For the text-containing cell, return its midpoint in [x, y] coordinate format. 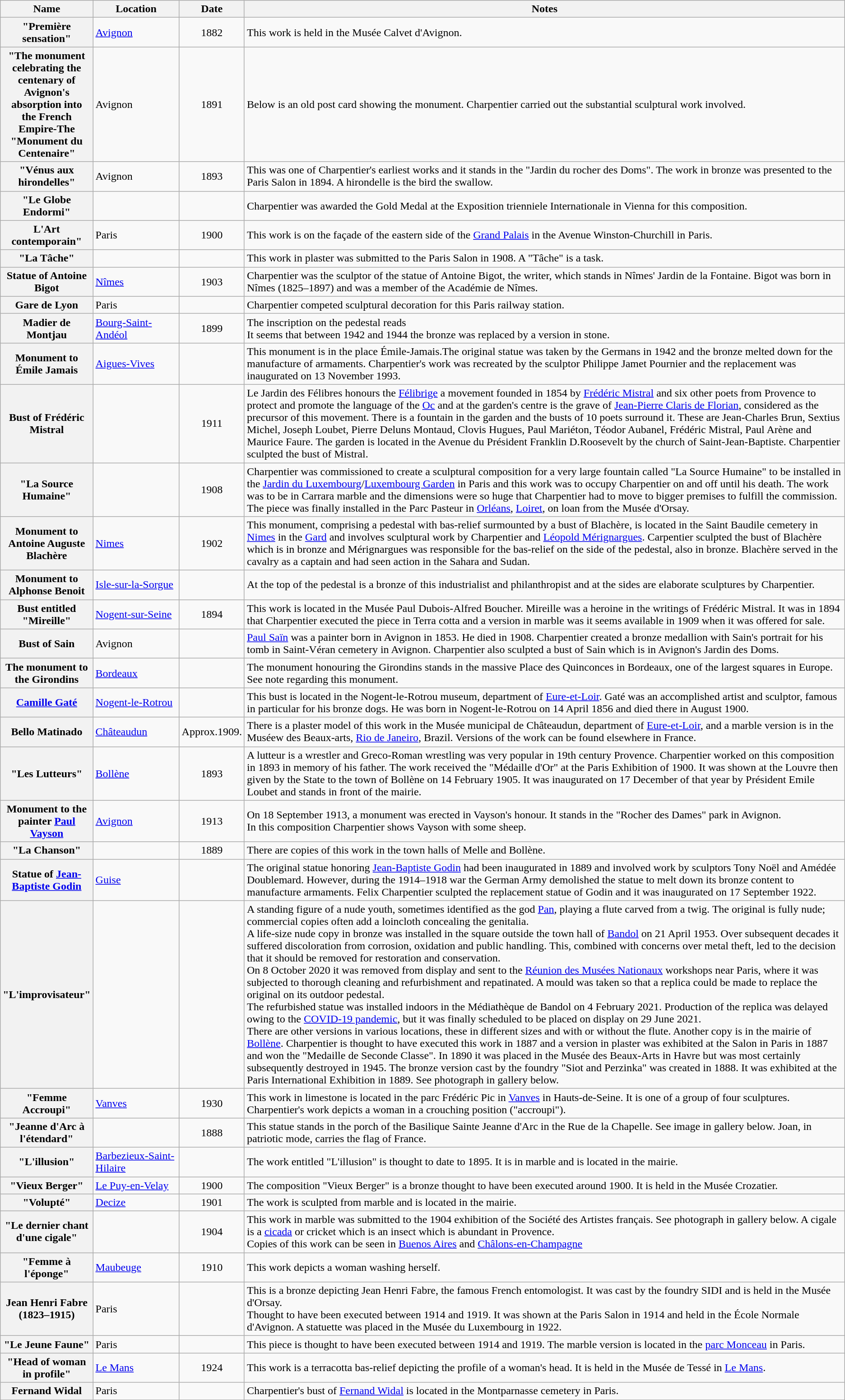
1888 [212, 1133]
This piece is thought to have been executed between 1914 and 1919. The marble version is located in the parc Monceau in Paris. [544, 1344]
Date [212, 9]
1924 [212, 1367]
Charpentier was awarded the Gold Medal at the Exposition trienniele Internationale in Vienna for this composition. [544, 206]
"Le Globe Endormi" [47, 206]
Nogent-le-Rotrou [136, 703]
1882 [212, 33]
"Le dernier chant d'une cigale" [47, 1232]
"Volupté" [47, 1203]
Camille Gaté [47, 703]
"La Tâche" [47, 258]
Nîmes [136, 282]
There are copies of this work in the town halls of Melle and Bollène. [544, 850]
Location [136, 9]
Maubeuge [136, 1267]
Guise [136, 880]
Le Puy-en-Velay [136, 1185]
"Femme à l'éponge" [47, 1267]
Monument to Antoine Auguste Blachère [47, 544]
"L'improvisateur" [47, 994]
Bordeaux [136, 673]
The composition "Vieux Berger" is a bronze thought to have been executed around 1900. It is held in the Musée Crozatier. [544, 1185]
Nimes [136, 544]
The work entitled "L'illusion" is thought to date to 1895. It is in marble and is located in the mairie. [544, 1162]
At the top of the pedestal is a bronze of this industrialist and philanthropist and at the sides are elaborate sculptures by Charpentier. [544, 585]
Bourg-Saint-Andéol [136, 328]
Charpentier's bust of Fernand Widal is located in the Montparnasse cemetery in Paris. [544, 1391]
This work depicts a woman washing herself. [544, 1267]
"Head of woman in profile" [47, 1367]
"Le Jeune Faune" [47, 1344]
1894 [212, 614]
Fernand Widal [47, 1391]
Bust entitled "Mireille" [47, 614]
Bello Matinado [47, 732]
Charpentier competed sculptural decoration for this Paris railway station. [544, 305]
The monument to the Girondins [47, 673]
Aigues-Vives [136, 364]
This work is a terracotta bas-relief depicting the profile of a woman's head. It is held in the Musée de Tessé in Le Mans. [544, 1367]
1913 [212, 821]
"The monument celebrating the centenary of Avignon's absorption into the French Empire-The "Monument du Centenaire" [47, 104]
1889 [212, 850]
Name [47, 9]
1910 [212, 1267]
L'Art contemporain" [47, 235]
This work in plaster was submitted to the Paris Salon in 1908. A "Tâche" is a task. [544, 258]
Notes [544, 9]
This work is on the façade of the eastern side of the Grand Palais in the Avenue Winston-Churchill in Paris. [544, 235]
Decize [136, 1203]
Statue of Jean-Baptiste Godin [47, 880]
1902 [212, 544]
Monument to the painter Paul Vayson [47, 821]
Monument to Émile Jamais [47, 364]
1901 [212, 1203]
The work is sculpted from marble and is located in the mairie. [544, 1203]
"Jeanne d'Arc à l'étendard" [47, 1133]
Jean Henri Fabre (1823–1915) [47, 1309]
1891 [212, 104]
Approx.1909. [212, 732]
Le Mans [136, 1367]
1903 [212, 282]
Châteaudun [136, 732]
Monument to Alphonse Benoit [47, 585]
"Vieux Berger" [47, 1185]
1908 [212, 490]
Madier de Montjau [47, 328]
Nogent-sur-Seine [136, 614]
"La Source Humaine" [47, 490]
1911 [212, 424]
Bollène [136, 773]
"L'illusion" [47, 1162]
Isle-sur-la-Sorgue [136, 585]
"Les Lutteurs" [47, 773]
1930 [212, 1103]
Vanves [136, 1103]
This work is held in the Musée Calvet d'Avignon. [544, 33]
Bust of Frédéric Mistral [47, 424]
1904 [212, 1232]
Below is an old post card showing the monument. Charpentier carried out the substantial sculptural work involved. [544, 104]
Bust of Sain [47, 644]
"Vénus aux hirondelles" [47, 176]
Gare de Lyon [47, 305]
1899 [212, 328]
Statue of Antoine Bigot [47, 282]
Barbezieux-Saint-Hilaire [136, 1162]
"Première sensation" [47, 33]
"La Chanson" [47, 850]
The inscription on the pedestal reads It seems that between 1942 and 1944 the bronze was replaced by a version in stone. [544, 328]
"Femme Accroupi" [47, 1103]
